Scan for the cell matching the given text and deliver its (x, y) coordinate at center. 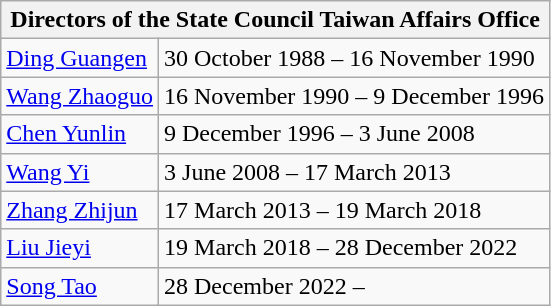
Wang Zhaoguo (80, 96)
Liu Jieyi (80, 248)
Chen Yunlin (80, 134)
17 March 2013 – 19 March 2018 (354, 210)
Directors of the State Council Taiwan Affairs Office (276, 20)
Zhang Zhijun (80, 210)
30 October 1988 – 16 November 1990 (354, 58)
Ding Guangen (80, 58)
19 March 2018 – 28 December 2022 (354, 248)
9 December 1996 – 3 June 2008 (354, 134)
16 November 1990 – 9 December 1996 (354, 96)
28 December 2022 – (354, 286)
3 June 2008 – 17 March 2013 (354, 172)
Song Tao (80, 286)
Wang Yi (80, 172)
